Detect which cell encompasses the target text, then output its [x, y] center coordinate. 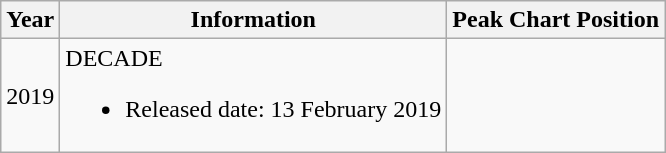
DECADEReleased date: 13 February 2019 [254, 96]
Information [254, 20]
Peak Chart Position [556, 20]
Year [30, 20]
2019 [30, 96]
